Detect which cell encompasses the target text, then output its (x, y) center coordinate. 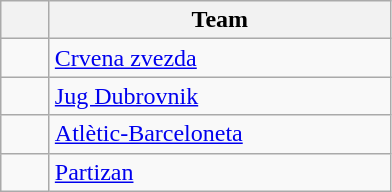
Team (220, 20)
Atlètic-Barceloneta (220, 134)
Jug Dubrovnik (220, 96)
Crvena zvezda (220, 58)
Partizan (220, 172)
